For the text-containing cell, return its midpoint in [x, y] coordinate format. 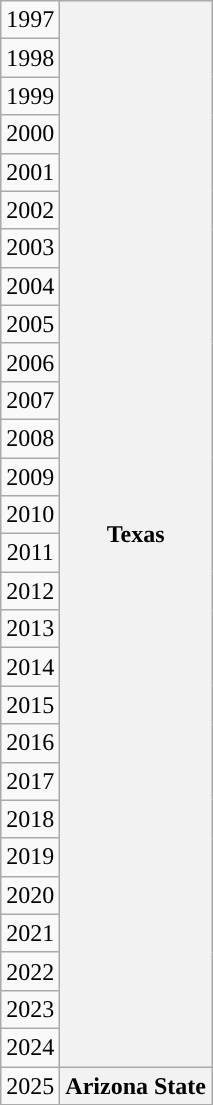
2025 [30, 1085]
2023 [30, 1009]
2017 [30, 781]
2014 [30, 667]
1998 [30, 58]
2018 [30, 819]
2005 [30, 324]
2009 [30, 477]
2013 [30, 629]
2020 [30, 895]
2012 [30, 591]
2006 [30, 362]
1997 [30, 20]
2007 [30, 400]
2019 [30, 857]
2003 [30, 248]
2010 [30, 515]
2008 [30, 438]
2021 [30, 933]
2004 [30, 286]
1999 [30, 96]
2002 [30, 210]
2016 [30, 743]
2000 [30, 134]
2024 [30, 1047]
Texas [136, 534]
2015 [30, 705]
2022 [30, 971]
2011 [30, 553]
Arizona State [136, 1085]
2001 [30, 172]
